Output the [X, Y] coordinate of the center of the cell containing the given text.  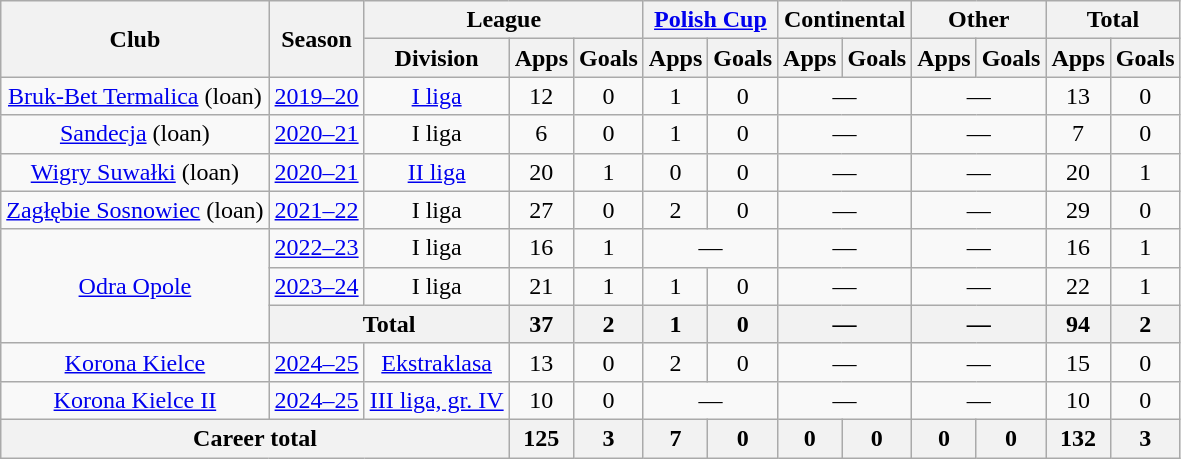
Division [436, 58]
League [504, 20]
Ekstraklasa [436, 362]
Korona Kielce II [135, 400]
Career total [255, 438]
6 [541, 134]
Continental [845, 20]
2019–20 [316, 96]
132 [1078, 438]
12 [541, 96]
2023–24 [316, 286]
29 [1078, 210]
21 [541, 286]
2021–22 [316, 210]
37 [541, 324]
22 [1078, 286]
125 [541, 438]
2022–23 [316, 248]
15 [1078, 362]
Bruk-Bet Termalica (loan) [135, 96]
II liga [436, 172]
Other [979, 20]
Zagłębie Sosnowiec (loan) [135, 210]
Season [316, 39]
27 [541, 210]
Korona Kielce [135, 362]
Odra Opole [135, 286]
Wigry Suwałki (loan) [135, 172]
Club [135, 39]
94 [1078, 324]
Polish Cup [710, 20]
Sandecja (loan) [135, 134]
III liga, gr. IV [436, 400]
